Scan for the cell matching the given text and deliver its [x, y] coordinate at center. 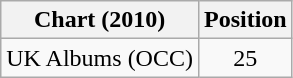
25 [245, 58]
UK Albums (OCC) [100, 58]
Chart (2010) [100, 20]
Position [245, 20]
